From the cell containing the given text, extract its center point as [X, Y] coordinate. 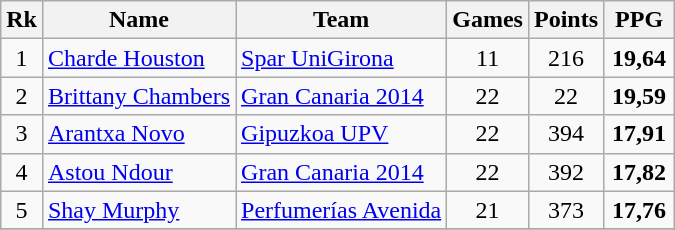
4 [22, 172]
394 [566, 134]
Charde Houston [138, 58]
Gipuzkoa UPV [342, 134]
17,91 [640, 134]
1 [22, 58]
Astou Ndour [138, 172]
5 [22, 210]
2 [22, 96]
17,76 [640, 210]
Points [566, 20]
Arantxa Novo [138, 134]
PPG [640, 20]
19,59 [640, 96]
11 [488, 58]
3 [22, 134]
Team [342, 20]
19,64 [640, 58]
Games [488, 20]
373 [566, 210]
21 [488, 210]
Perfumerías Avenida [342, 210]
17,82 [640, 172]
Brittany Chambers [138, 96]
Shay Murphy [138, 210]
Rk [22, 20]
216 [566, 58]
392 [566, 172]
Name [138, 20]
Spar UniGirona [342, 58]
